Locate the cell with the specified text and output its [X, Y] center coordinate. 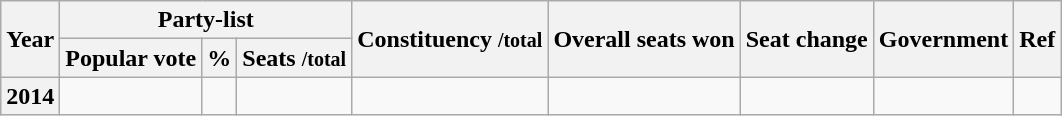
% [220, 58]
2014 [30, 96]
Popular vote [131, 58]
Year [30, 39]
Seats /total [294, 58]
Overall seats won [644, 39]
Ref [1038, 39]
Government [943, 39]
Seat change [806, 39]
Party-list [206, 20]
Constituency /total [450, 39]
